Search for the cell housing the specified text and yield its (X, Y) center coordinate. 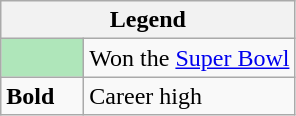
Legend (148, 20)
Career high (190, 96)
Bold (42, 96)
Won the Super Bowl (190, 58)
